Return [x, y] of the center of cell containing provided text 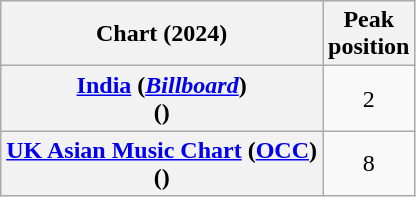
Chart (2024) [162, 34]
UK Asian Music Chart (OCC)() [162, 164]
2 [368, 98]
Peakposition [368, 34]
India (Billboard)() [162, 98]
8 [368, 164]
